Locate the cell with the specified text and output its [x, y] center coordinate. 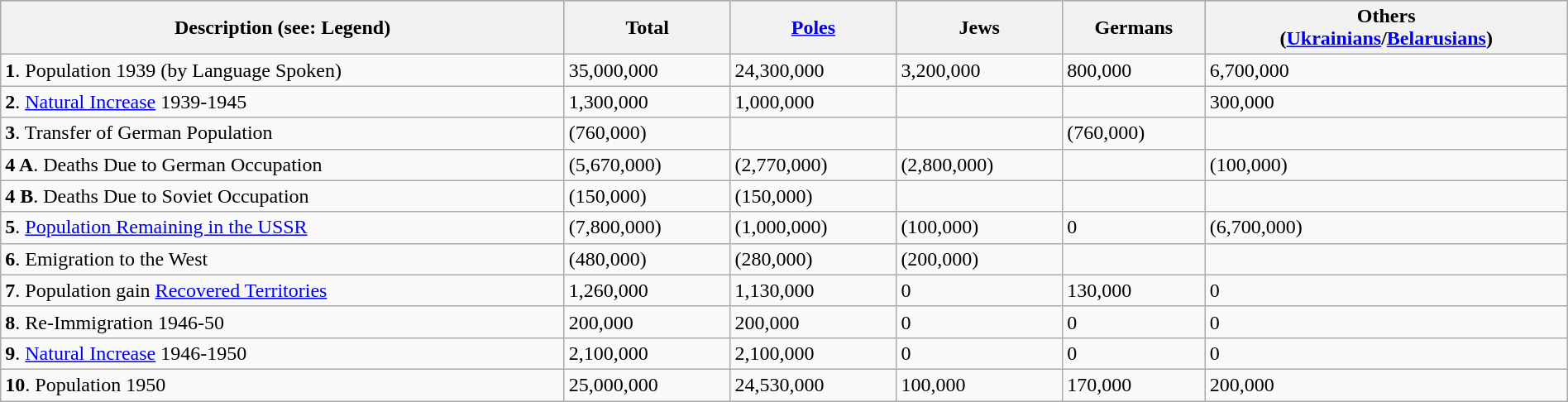
1,300,000 [647, 102]
1. Population 1939 (by Language Spoken) [283, 70]
800,000 [1134, 70]
1,130,000 [814, 290]
Germans [1134, 28]
7. Population gain Recovered Territories [283, 290]
(480,000) [647, 259]
6,700,000 [1386, 70]
(200,000) [979, 259]
3. Transfer of German Population [283, 133]
35,000,000 [647, 70]
Jews [979, 28]
170,000 [1134, 385]
4 B. Deaths Due to Soviet Occupation [283, 196]
3,200,000 [979, 70]
130,000 [1134, 290]
24,530,000 [814, 385]
Total [647, 28]
(280,000) [814, 259]
(2,800,000) [979, 165]
(6,700,000) [1386, 227]
300,000 [1386, 102]
25,000,000 [647, 385]
8. Re-Immigration 1946-50 [283, 322]
(7,800,000) [647, 227]
1,000,000 [814, 102]
5. Population Remaining in the USSR [283, 227]
10. Population 1950 [283, 385]
24,300,000 [814, 70]
(5,670,000) [647, 165]
1,260,000 [647, 290]
4 A. Deaths Due to German Occupation [283, 165]
(2,770,000) [814, 165]
Description (see: Legend) [283, 28]
Poles [814, 28]
2. Natural Increase 1939-1945 [283, 102]
Others(Ukrainians/Belarusians) [1386, 28]
6. Emigration to the West [283, 259]
(1,000,000) [814, 227]
100,000 [979, 385]
9. Natural Increase 1946-1950 [283, 353]
